From the cell containing the given text, extract its center point as [X, Y] coordinate. 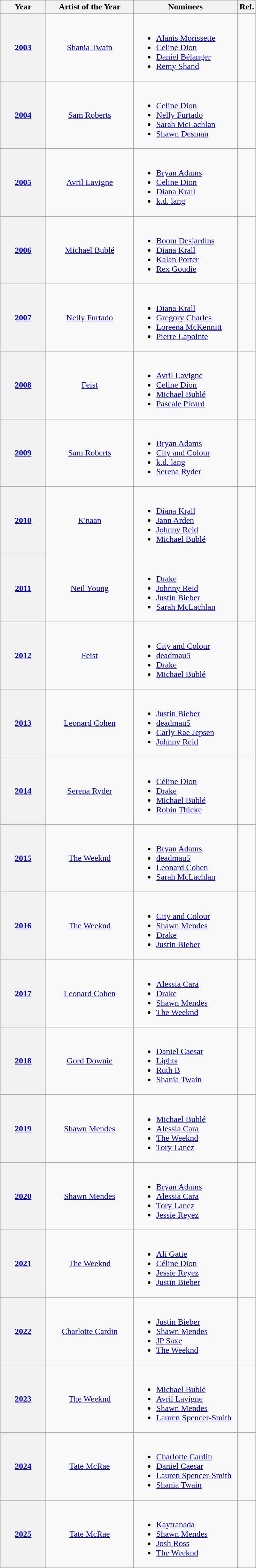
2009 [23, 453]
Shania Twain [90, 47]
Ali GatieCéline DionJessie ReyezJustin Bieber [185, 1264]
Ref. [247, 7]
2016 [23, 926]
Bryan AdamsCeline DionDiana Krallk.d. lang [185, 182]
DrakeJohnny ReidJustin BieberSarah McLachlan [185, 588]
2010 [23, 520]
City and Colourdeadmau5DrakeMichael Bublé [185, 655]
2019 [23, 1129]
2024 [23, 1466]
Boom DesjardinsDiana KrallKalan PorterRex Goudie [185, 250]
K'naan [90, 520]
Michael Bublé [90, 250]
KaytranadaShawn MendesJosh RossThe Weeknd [185, 1534]
Charlotte CardinDaniel CaesarLauren Spencer-SmithShania Twain [185, 1466]
2017 [23, 993]
2004 [23, 115]
Serena Ryder [90, 791]
2007 [23, 318]
2020 [23, 1196]
Céline DionDrakeMichael BubléRobin Thicke [185, 791]
2025 [23, 1534]
Neil Young [90, 588]
2006 [23, 250]
Justin Bieberdeadmau5Carly Rae JepsenJohnny Reid [185, 723]
Alessia CaraDrakeShawn MendesThe Weeknd [185, 993]
2013 [23, 723]
2023 [23, 1399]
Nominees [185, 7]
2011 [23, 588]
Year [23, 7]
Artist of the Year [90, 7]
2015 [23, 858]
Bryan AdamsCity and Colourk.d. langSerena Ryder [185, 453]
Charlotte Cardin [90, 1331]
Michael BubléAvril LavigneShawn MendesLauren Spencer-Smith [185, 1399]
2012 [23, 655]
2018 [23, 1061]
2003 [23, 47]
Justin BieberShawn MendesJP SaxeThe Weeknd [185, 1331]
2022 [23, 1331]
Avril LavigneCeline DionMichael BubléPascale Picard [185, 385]
Daniel CaesarLightsRuth BShania Twain [185, 1061]
2021 [23, 1264]
2008 [23, 385]
Diana KrallGregory CharlesLoreena McKennittPierre Lapointe [185, 318]
Gord Downie [90, 1061]
2014 [23, 791]
Bryan AdamsAlessia CaraTory LanezJessie Reyez [185, 1196]
Bryan Adamsdeadmau5Leonard CohenSarah McLachlan [185, 858]
Alanis MorissetteCeline DionDaniel BélangerRemy Shand [185, 47]
Avril Lavigne [90, 182]
Nelly Furtado [90, 318]
Michael BubléAlessia CaraThe WeekndTory Lanez [185, 1129]
City and ColourShawn MendesDrakeJustin Bieber [185, 926]
Celine DionNelly FurtadoSarah McLachlanShawn Desman [185, 115]
Diana KrallJann ArdenJohnny ReidMichael Bublé [185, 520]
2005 [23, 182]
